Scan for the cell matching the given text and deliver its (x, y) coordinate at center. 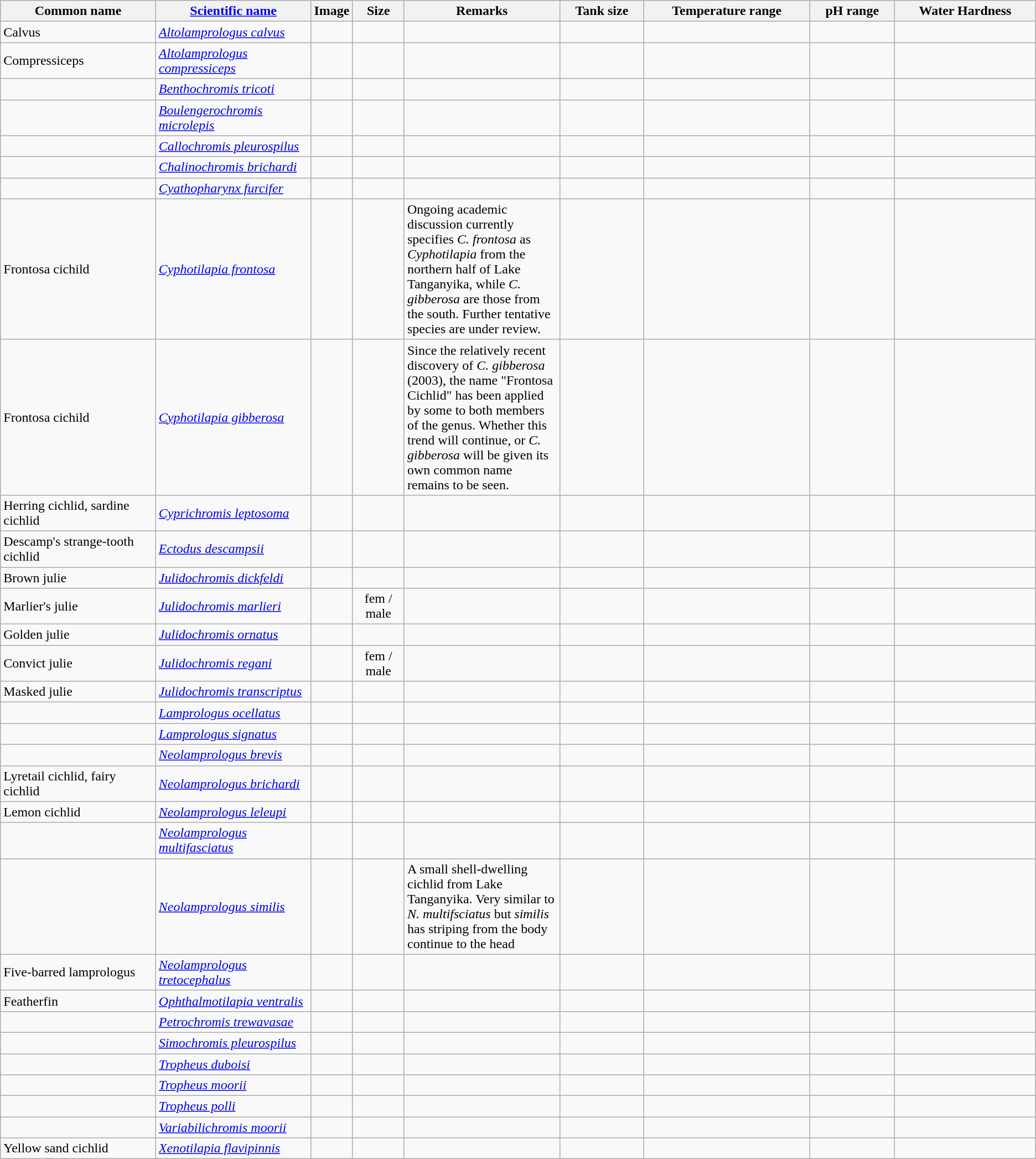
Neolamprologus similis (234, 907)
Remarks (481, 11)
Yellow sand cichlid (79, 1148)
Water Hardness (965, 11)
Marlier's julie (79, 607)
Convict julie (79, 663)
Ophthalmotilapia ventralis (234, 1001)
Variabilichromis moorii (234, 1127)
Altolamprologus calvus (234, 32)
Cyphotilapia gibberosa (234, 417)
Julidochromis marlieri (234, 607)
Boulengerochromis microlepis (234, 117)
Cyprichromis leptosoma (234, 513)
Golden julie (79, 635)
Simochromis pleurospilus (234, 1043)
Tropheus moorii (234, 1085)
Size (379, 11)
Masked julie (79, 692)
Five-barred lamprologus (79, 972)
Image (332, 11)
Brown julie (79, 577)
Chalinochromis brichardi (234, 167)
Lamprologus signatus (234, 734)
Lamprologus ocellatus (234, 713)
Temperature range (727, 11)
Scientific name (234, 11)
Featherfin (79, 1001)
Compressiceps (79, 61)
Julidochromis ornatus (234, 635)
Benthochromis tricoti (234, 89)
Descamp's strange-tooth cichlid (79, 549)
A small shell-dwelling cichlid from Lake Tanganyika. Very similar to N. multifsciatus but similis has striping from the body continue to the head (481, 907)
Xenotilapia flavipinnis (234, 1148)
Julidochromis dickfeldi (234, 577)
Neolamprologus tretocephalus (234, 972)
Neolamprologus leleupi (234, 812)
pH range (852, 11)
Lyretail cichlid, fairy cichlid (79, 784)
Lemon cichlid (79, 812)
Cyathopharynx furcifer (234, 188)
Julidochromis transcriptus (234, 692)
Neolamprologus brichardi (234, 784)
Tank size (602, 11)
Calvus (79, 32)
Petrochromis trewavasae (234, 1022)
Neolamprologus brevis (234, 755)
Tropheus polli (234, 1106)
Common name (79, 11)
Callochromis pleurospilus (234, 146)
Herring cichlid, sardine cichlid (79, 513)
Neolamprologus multifasciatus (234, 840)
Altolamprologus compressiceps (234, 61)
Julidochromis regani (234, 663)
Ectodus descampsii (234, 549)
Cyphotilapia frontosa (234, 269)
Tropheus duboisi (234, 1064)
